Locate the cell with the specified text and output its [X, Y] center coordinate. 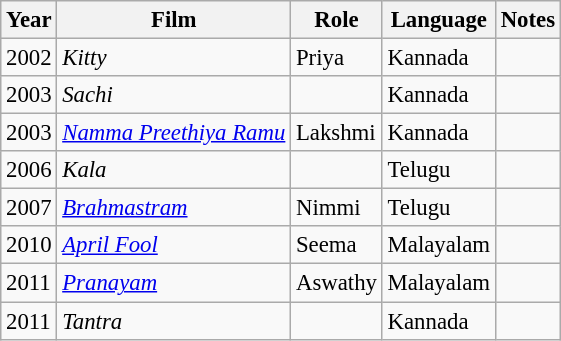
Kala [174, 170]
Lakshmi [337, 133]
Sachi [174, 95]
Aswathy [337, 283]
Priya [337, 58]
Film [174, 20]
Brahmastram [174, 208]
Role [337, 20]
Pranayam [174, 283]
2007 [29, 208]
Notes [528, 20]
Seema [337, 245]
Kitty [174, 58]
Year [29, 20]
April Fool [174, 245]
2006 [29, 170]
Tantra [174, 321]
Namma Preethiya Ramu [174, 133]
Nimmi [337, 208]
2010 [29, 245]
Language [438, 20]
2002 [29, 58]
